Return [x, y] of the center of cell containing provided text 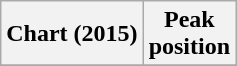
Peakposition [189, 34]
Chart (2015) [72, 34]
